Search for the cell housing the specified text and yield its [x, y] center coordinate. 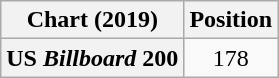
Chart (2019) [92, 20]
178 [231, 58]
US Billboard 200 [92, 58]
Position [231, 20]
